Return the (X, Y) coordinate for the center point of the cell that contains the specified text.  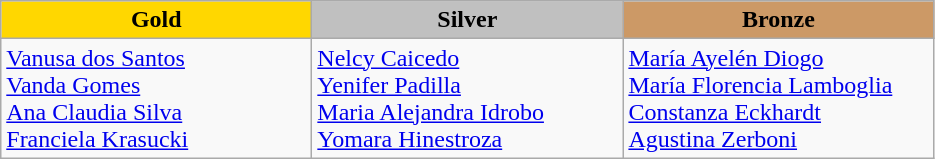
Nelcy CaicedoYenifer PadillaMaria Alejandra IdroboYomara Hinestroza (468, 98)
Silver (468, 20)
María Ayelén DiogoMaría Florencia LambogliaConstanza EckhardtAgustina Zerboni (778, 98)
Vanusa dos SantosVanda GomesAna Claudia SilvaFranciela Krasucki (156, 98)
Gold (156, 20)
Bronze (778, 20)
